Search for the cell housing the specified text and yield its [x, y] center coordinate. 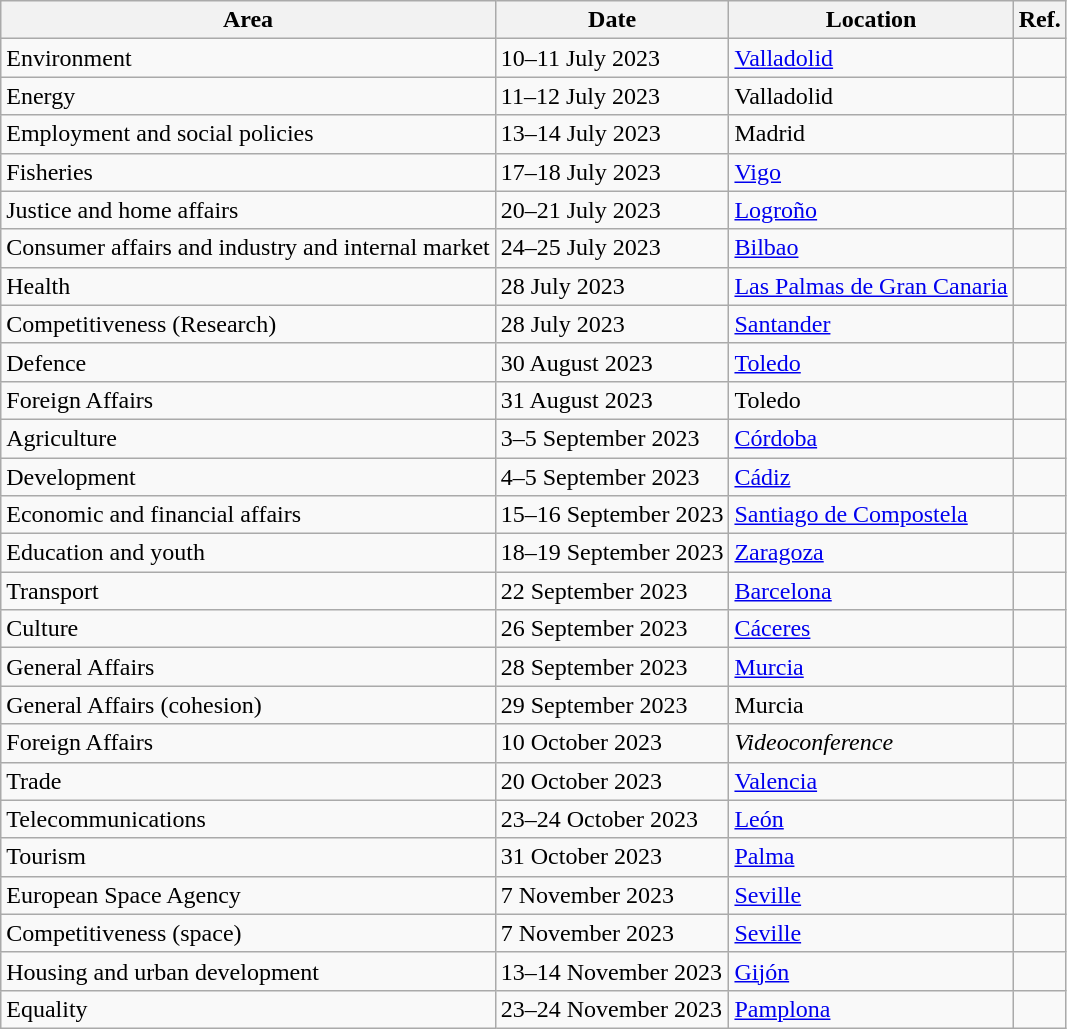
Palma [871, 857]
20–21 July 2023 [612, 210]
Trade [248, 781]
Agriculture [248, 438]
30 August 2023 [612, 362]
23–24 November 2023 [612, 1009]
28 September 2023 [612, 667]
Gijón [871, 971]
23–24 October 2023 [612, 819]
24–25 July 2023 [612, 248]
17–18 July 2023 [612, 172]
Employment and social policies [248, 134]
Culture [248, 629]
Telecommunications [248, 819]
20 October 2023 [612, 781]
Santander [871, 324]
Cádiz [871, 477]
31 August 2023 [612, 400]
Zaragoza [871, 553]
Consumer affairs and industry and internal market [248, 248]
4–5 September 2023 [612, 477]
Tourism [248, 857]
26 September 2023 [612, 629]
Videoconference [871, 743]
Location [871, 20]
Economic and financial affairs [248, 515]
11–12 July 2023 [612, 96]
Santiago de Compostela [871, 515]
Development [248, 477]
13–14 November 2023 [612, 971]
Valencia [871, 781]
Logroño [871, 210]
18–19 September 2023 [612, 553]
Transport [248, 591]
Education and youth [248, 553]
Ref. [1040, 20]
Competitiveness (Research) [248, 324]
Barcelona [871, 591]
10 October 2023 [612, 743]
Area [248, 20]
29 September 2023 [612, 705]
Córdoba [871, 438]
Bilbao [871, 248]
Justice and home affairs [248, 210]
Fisheries [248, 172]
22 September 2023 [612, 591]
Madrid [871, 134]
Housing and urban development [248, 971]
Environment [248, 58]
Health [248, 286]
General Affairs (cohesion) [248, 705]
Competitiveness (space) [248, 933]
Vigo [871, 172]
General Affairs [248, 667]
15–16 September 2023 [612, 515]
Date [612, 20]
Cáceres [871, 629]
Defence [248, 362]
León [871, 819]
10–11 July 2023 [612, 58]
Equality [248, 1009]
Las Palmas de Gran Canaria [871, 286]
31 October 2023 [612, 857]
3–5 September 2023 [612, 438]
Energy [248, 96]
European Space Agency [248, 895]
Pamplona [871, 1009]
13–14 July 2023 [612, 134]
